From the cell containing the given text, extract its center point as (x, y) coordinate. 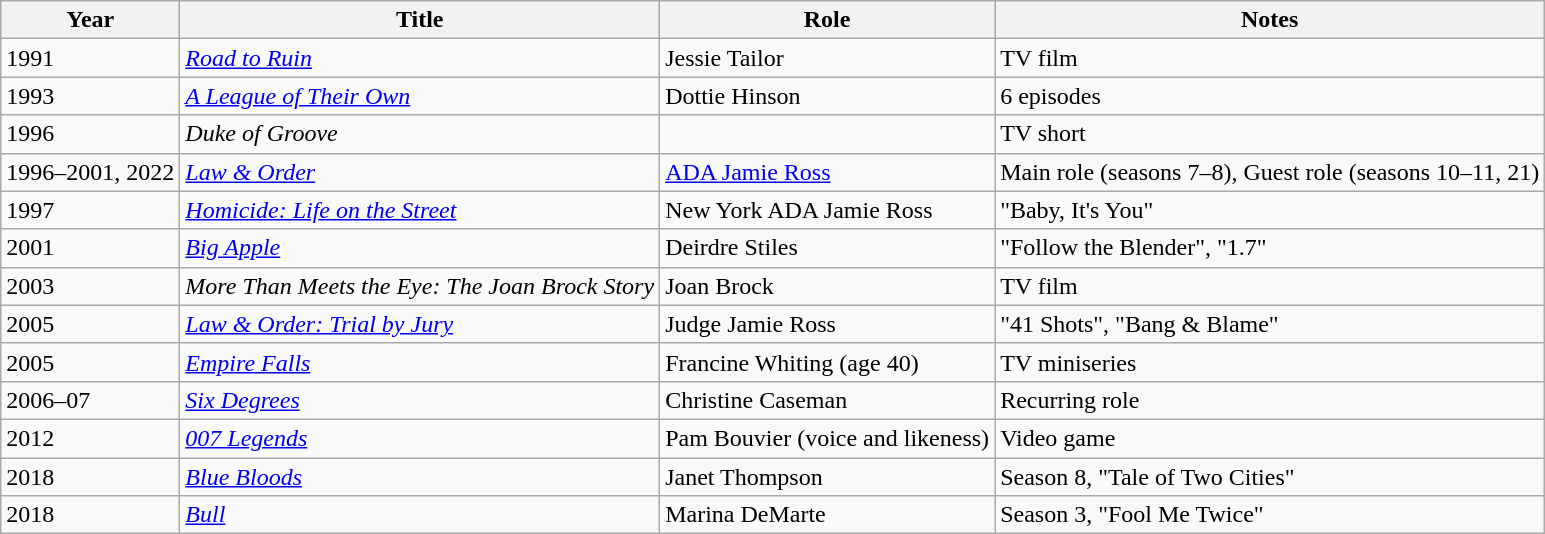
More Than Meets the Eye: The Joan Brock Story (420, 286)
Title (420, 20)
Big Apple (420, 248)
Blue Bloods (420, 477)
New York ADA Jamie Ross (828, 210)
007 Legends (420, 438)
Main role (seasons 7–8), Guest role (seasons 10–11, 21) (1270, 172)
Pam Bouvier (voice and likeness) (828, 438)
Deirdre Stiles (828, 248)
Janet Thompson (828, 477)
Duke of Groove (420, 134)
Joan Brock (828, 286)
1991 (90, 58)
6 episodes (1270, 96)
Six Degrees (420, 400)
Francine Whiting (age 40) (828, 362)
1996–2001, 2022 (90, 172)
Law & Order (420, 172)
Law & Order: Trial by Jury (420, 324)
Road to Ruin (420, 58)
2001 (90, 248)
Season 3, "Fool Me Twice" (1270, 515)
Bull (420, 515)
A League of Their Own (420, 96)
Dottie Hinson (828, 96)
Christine Caseman (828, 400)
Recurring role (1270, 400)
1996 (90, 134)
TV miniseries (1270, 362)
Marina DeMarte (828, 515)
TV short (1270, 134)
Empire Falls (420, 362)
Year (90, 20)
1993 (90, 96)
"41 Shots", "Bang & Blame" (1270, 324)
Notes (1270, 20)
Jessie Tailor (828, 58)
Video game (1270, 438)
Judge Jamie Ross (828, 324)
2012 (90, 438)
Role (828, 20)
"Follow the Blender", "1.7" (1270, 248)
2006–07 (90, 400)
2003 (90, 286)
ADA Jamie Ross (828, 172)
Season 8, "Tale of Two Cities" (1270, 477)
1997 (90, 210)
Homicide: Life on the Street (420, 210)
"Baby, It's You" (1270, 210)
